Pinpoint the cell where the given text exists, returning its (X, Y) midpoint coordinate. 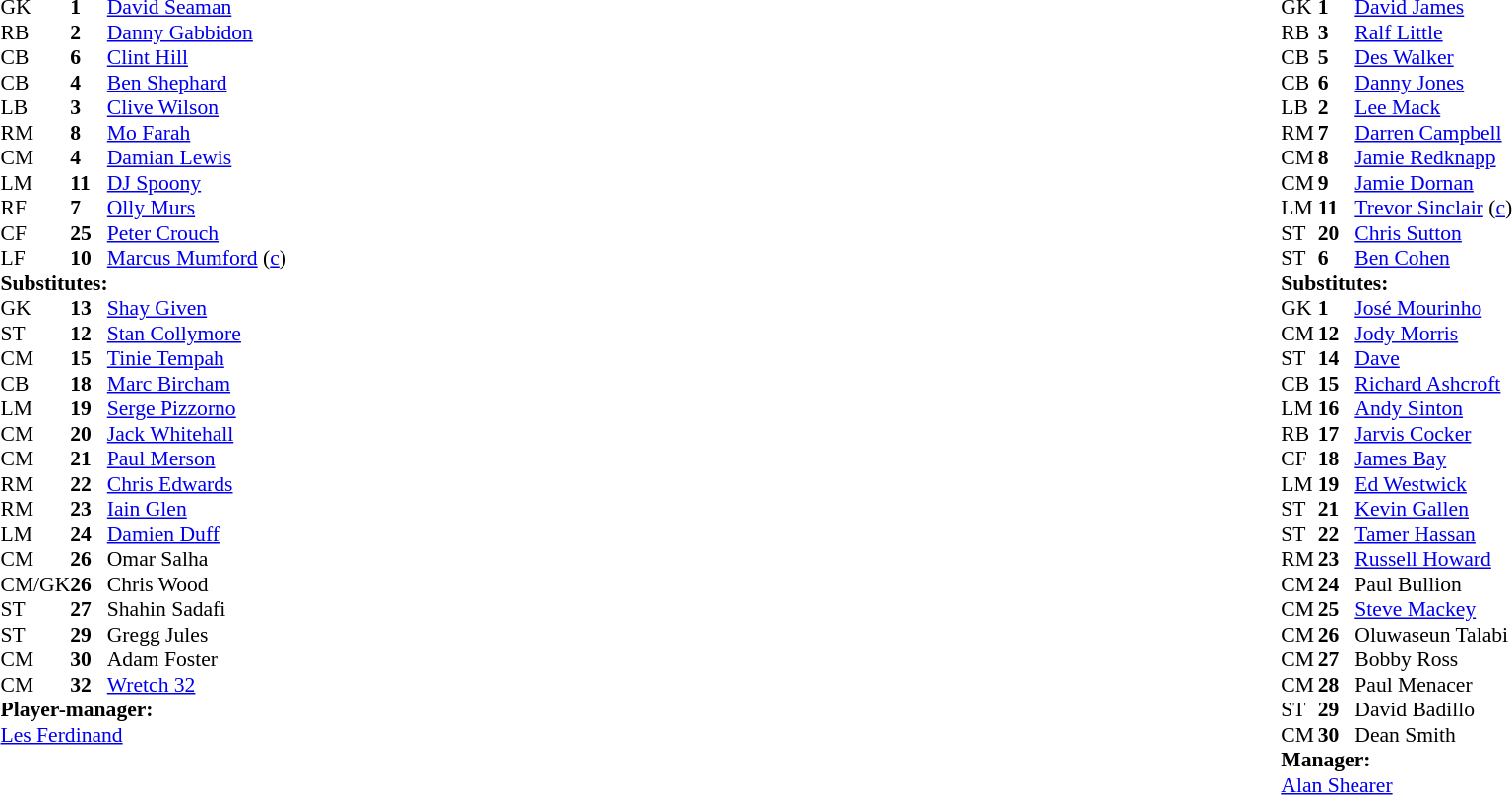
Iain Glen (197, 509)
Jarvis Cocker (1433, 434)
Chris Edwards (197, 484)
Chris Wood (197, 584)
Lee Mack (1433, 107)
Ben Shephard (197, 83)
Ben Cohen (1433, 259)
10 (89, 259)
16 (1337, 408)
Dave (1433, 359)
Richard Ashcroft (1433, 384)
Andy Sinton (1433, 408)
Adam Foster (197, 660)
José Mourinho (1433, 308)
David Badillo (1433, 709)
Paul Bullion (1433, 584)
CM/GK (35, 584)
Tinie Tempah (197, 359)
17 (1337, 434)
Gregg Jules (197, 635)
Dean Smith (1433, 735)
Jamie Redknapp (1433, 158)
Steve Mackey (1433, 609)
Paul Merson (197, 459)
Jack Whitehall (197, 434)
Paul Menacer (1433, 685)
Ed Westwick (1433, 484)
Marc Bircham (197, 384)
Damian Lewis (197, 158)
Chris Sutton (1433, 233)
Clive Wilson (197, 107)
Player-manager: (144, 709)
5 (1337, 58)
Russell Howard (1433, 560)
Olly Murs (197, 208)
14 (1337, 359)
Marcus Mumford (c) (197, 259)
Shahin Sadafi (197, 609)
Wretch 32 (197, 685)
Peter Crouch (197, 233)
9 (1337, 183)
Tamer Hassan (1433, 534)
RF (35, 208)
Jody Morris (1433, 334)
James Bay (1433, 459)
Jamie Dornan (1433, 183)
Danny Gabbidon (197, 32)
Manager: (1396, 761)
Stan Collymore (197, 334)
Des Walker (1433, 58)
Ralf Little (1433, 32)
Oluwaseun Talabi (1433, 635)
1 (1337, 308)
Bobby Ross (1433, 660)
Les Ferdinand (144, 735)
Clint Hill (197, 58)
Damien Duff (197, 534)
13 (89, 308)
32 (89, 685)
Danny Jones (1433, 83)
Omar Salha (197, 560)
Serge Pizzorno (197, 408)
Darren Campbell (1433, 133)
28 (1337, 685)
DJ Spoony (197, 183)
LF (35, 259)
Shay Given (197, 308)
Mo Farah (197, 133)
Kevin Gallen (1433, 509)
Trevor Sinclair (c) (1433, 208)
